Locate the cell with the specified text and output its (X, Y) center coordinate. 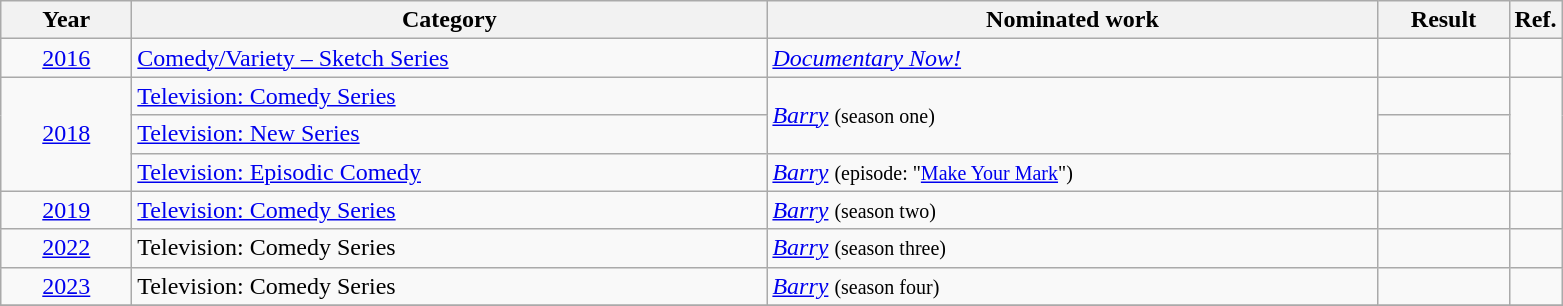
Documentary Now! (1072, 58)
2023 (66, 286)
2019 (66, 210)
Barry (season one) (1072, 115)
Barry (episode: "Make Your Mark") (1072, 172)
Category (450, 20)
Comedy/Variety – Sketch Series (450, 58)
Ref. (1536, 20)
Result (1444, 20)
2022 (66, 248)
Barry (season two) (1072, 210)
Barry (season four) (1072, 286)
2016 (66, 58)
Barry (season three) (1072, 248)
Nominated work (1072, 20)
2018 (66, 134)
Year (66, 20)
Television: New Series (450, 134)
Television: Episodic Comedy (450, 172)
